Scan for the cell matching the given text and deliver its (X, Y) coordinate at center. 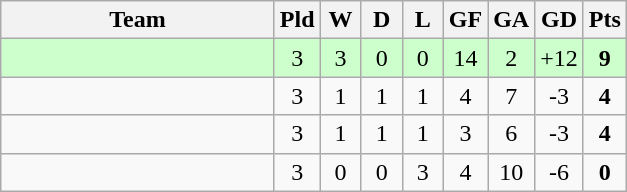
2 (512, 58)
L (422, 20)
Pld (297, 20)
D (382, 20)
+12 (560, 58)
GD (560, 20)
GA (512, 20)
6 (512, 134)
-6 (560, 172)
7 (512, 96)
10 (512, 172)
Pts (604, 20)
9 (604, 58)
GF (465, 20)
14 (465, 58)
W (340, 20)
Team (138, 20)
